For the text-containing cell, return its midpoint in (X, Y) coordinate format. 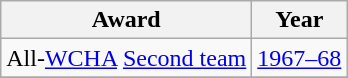
Award (126, 20)
1967–68 (300, 58)
All-WCHA Second team (126, 58)
Year (300, 20)
